Locate the cell with the specified text and output its [x, y] center coordinate. 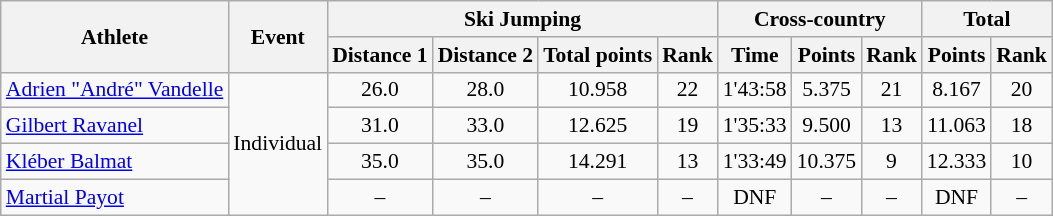
Gilbert Ravanel [115, 126]
9.500 [826, 126]
Martial Payot [115, 197]
1'35:33 [755, 126]
Kléber Balmat [115, 162]
Distance 2 [486, 55]
12.625 [598, 126]
10.958 [598, 90]
14.291 [598, 162]
10.375 [826, 162]
Distance 1 [380, 55]
18 [1022, 126]
21 [892, 90]
9 [892, 162]
28.0 [486, 90]
Total [987, 19]
Event [278, 36]
5.375 [826, 90]
1'33:49 [755, 162]
Individual [278, 143]
10 [1022, 162]
33.0 [486, 126]
19 [688, 126]
20 [1022, 90]
26.0 [380, 90]
Time [755, 55]
Ski Jumping [522, 19]
1'43:58 [755, 90]
Cross-country [820, 19]
31.0 [380, 126]
22 [688, 90]
Adrien "André" Vandelle [115, 90]
8.167 [956, 90]
12.333 [956, 162]
Total points [598, 55]
11.063 [956, 126]
Athlete [115, 36]
